For the text-containing cell, return its midpoint in (X, Y) coordinate format. 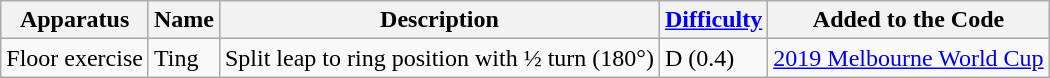
Split leap to ring position with ½ turn (180°) (439, 58)
Ting (184, 58)
D (0.4) (713, 58)
2019 Melbourne World Cup (908, 58)
Difficulty (713, 20)
Floor exercise (75, 58)
Description (439, 20)
Apparatus (75, 20)
Added to the Code (908, 20)
Name (184, 20)
